Output the [x, y] coordinate of the center of the cell containing the given text.  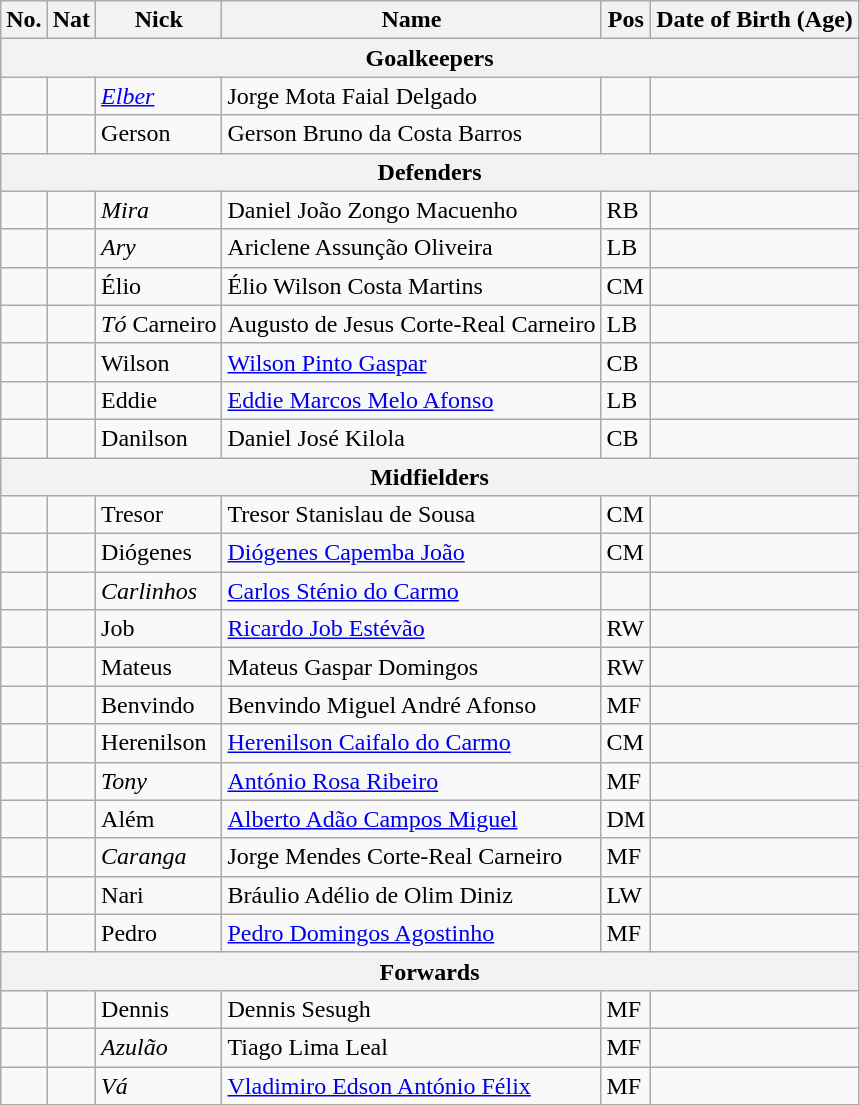
DM [626, 819]
Herenilson [159, 743]
Além [159, 819]
Mateus [159, 667]
No. [24, 20]
Goalkeepers [430, 58]
Ricardo Job Estévão [412, 629]
Dennis Sesugh [412, 1009]
Benvindo Miguel André Afonso [412, 705]
Ary [159, 248]
Eddie Marcos Melo Afonso [412, 400]
Date of Birth (Age) [755, 20]
Nat [71, 20]
Job [159, 629]
Alberto Adão Campos Miguel [412, 819]
Forwards [430, 971]
Pedro [159, 933]
Benvindo [159, 705]
Azulão [159, 1047]
Pos [626, 20]
Midfielders [430, 477]
Gerson [159, 134]
Élio Wilson Costa Martins [412, 286]
Mateus Gaspar Domingos [412, 667]
Ariclene Assunção Oliveira [412, 248]
Caranga [159, 857]
Carlos Sténio do Carmo [412, 591]
Jorge Mendes Corte-Real Carneiro [412, 857]
Vá [159, 1085]
Tresor [159, 515]
Nick [159, 20]
Name [412, 20]
Tó Carneiro [159, 324]
Nari [159, 895]
Dennis [159, 1009]
Elber [159, 96]
Daniel José Kilola [412, 438]
Bráulio Adélio de Olim Diniz [412, 895]
LW [626, 895]
Daniel João Zongo Macuenho [412, 210]
Eddie [159, 400]
Diógenes [159, 553]
António Rosa Ribeiro [412, 781]
Wilson [159, 362]
RB [626, 210]
Carlinhos [159, 591]
Tresor Stanislau de Sousa [412, 515]
Jorge Mota Faial Delgado [412, 96]
Wilson Pinto Gaspar [412, 362]
Vladimiro Edson António Félix [412, 1085]
Diógenes Capemba João [412, 553]
Mira [159, 210]
Defenders [430, 172]
Herenilson Caifalo do Carmo [412, 743]
Élio [159, 286]
Tiago Lima Leal [412, 1047]
Augusto de Jesus Corte-Real Carneiro [412, 324]
Pedro Domingos Agostinho [412, 933]
Tony [159, 781]
Danilson [159, 438]
Gerson Bruno da Costa Barros [412, 134]
